Return the [X, Y] coordinate for the center point of the cell that contains the specified text.  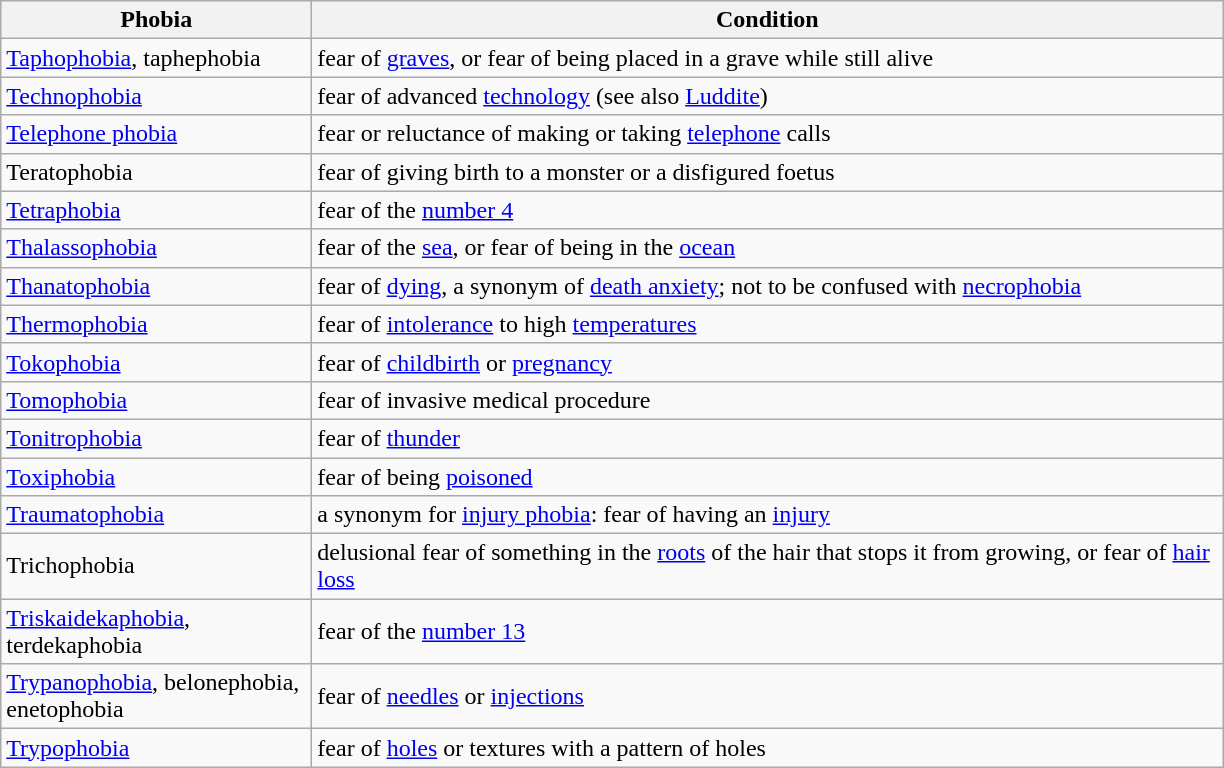
a synonym for injury phobia: fear of having an injury [768, 515]
Telephone phobia [156, 134]
fear of needles or injections [768, 696]
Tokophobia [156, 362]
Teratophobia [156, 172]
fear of giving birth to a monster or a disfigured foetus [768, 172]
Trypophobia [156, 748]
Traumatophobia [156, 515]
fear of the sea, or fear of being in the ocean [768, 248]
Trypanophobia, belonephobia, enetophobia [156, 696]
fear of the number 4 [768, 210]
Thermophobia [156, 324]
Thalassophobia [156, 248]
fear of advanced technology (see also Luddite) [768, 96]
fear of intolerance to high temperatures [768, 324]
fear of holes or textures with a pattern of holes [768, 748]
fear of the number 13 [768, 632]
Technophobia [156, 96]
fear of being poisoned [768, 477]
Tetraphobia [156, 210]
Taphophobia, taphephobia [156, 58]
fear of thunder [768, 438]
fear of childbirth or pregnancy [768, 362]
fear or reluctance of making or taking telephone calls [768, 134]
Tonitrophobia [156, 438]
fear of dying, a synonym of death anxiety; not to be confused with necrophobia [768, 286]
Phobia [156, 20]
Condition [768, 20]
delusional fear of something in the roots of the hair that stops it from growing, or fear of hair loss [768, 566]
Tomophobia [156, 400]
Thanatophobia [156, 286]
Trichophobia [156, 566]
fear of graves, or fear of being placed in a grave while still alive [768, 58]
Toxiphobia [156, 477]
fear of invasive medical procedure [768, 400]
Triskaidekaphobia, terdekaphobia [156, 632]
